Search for the cell housing the specified text and yield its [x, y] center coordinate. 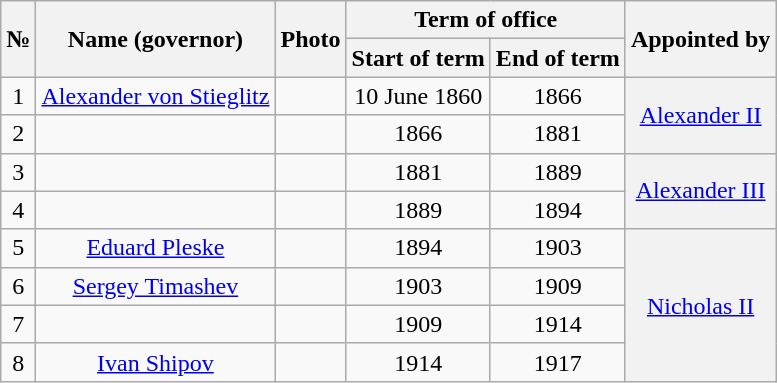
Start of term [418, 58]
End of term [558, 58]
Eduard Pleske [156, 248]
Sergey Timashev [156, 286]
Alexander III [700, 191]
4 [18, 210]
Alexander von Stieglitz [156, 96]
1917 [558, 362]
Term of office [486, 20]
Ivan Shipov [156, 362]
2 [18, 134]
5 [18, 248]
Photo [310, 39]
Appointed by [700, 39]
Alexander II [700, 115]
№ [18, 39]
1 [18, 96]
3 [18, 172]
10 June 1860 [418, 96]
8 [18, 362]
Name (governor) [156, 39]
7 [18, 324]
Nicholas II [700, 305]
6 [18, 286]
